Find where the given text appears and provide that cell's center as [X, Y] coordinate. 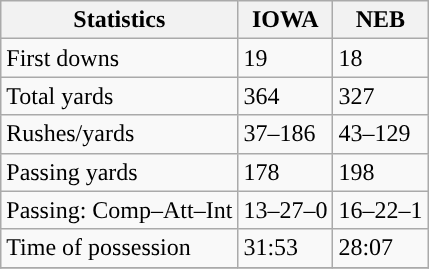
NEB [380, 20]
Rushes/yards [120, 134]
178 [286, 172]
Passing yards [120, 172]
Passing: Comp–Att–Int [120, 210]
Statistics [120, 20]
31:53 [286, 248]
16–22–1 [380, 210]
198 [380, 172]
28:07 [380, 248]
13–27–0 [286, 210]
IOWA [286, 20]
First downs [120, 58]
Time of possession [120, 248]
327 [380, 96]
Total yards [120, 96]
37–186 [286, 134]
19 [286, 58]
18 [380, 58]
364 [286, 96]
43–129 [380, 134]
